Determine the [x, y] coordinate at the center of the cell enclosing the given text.  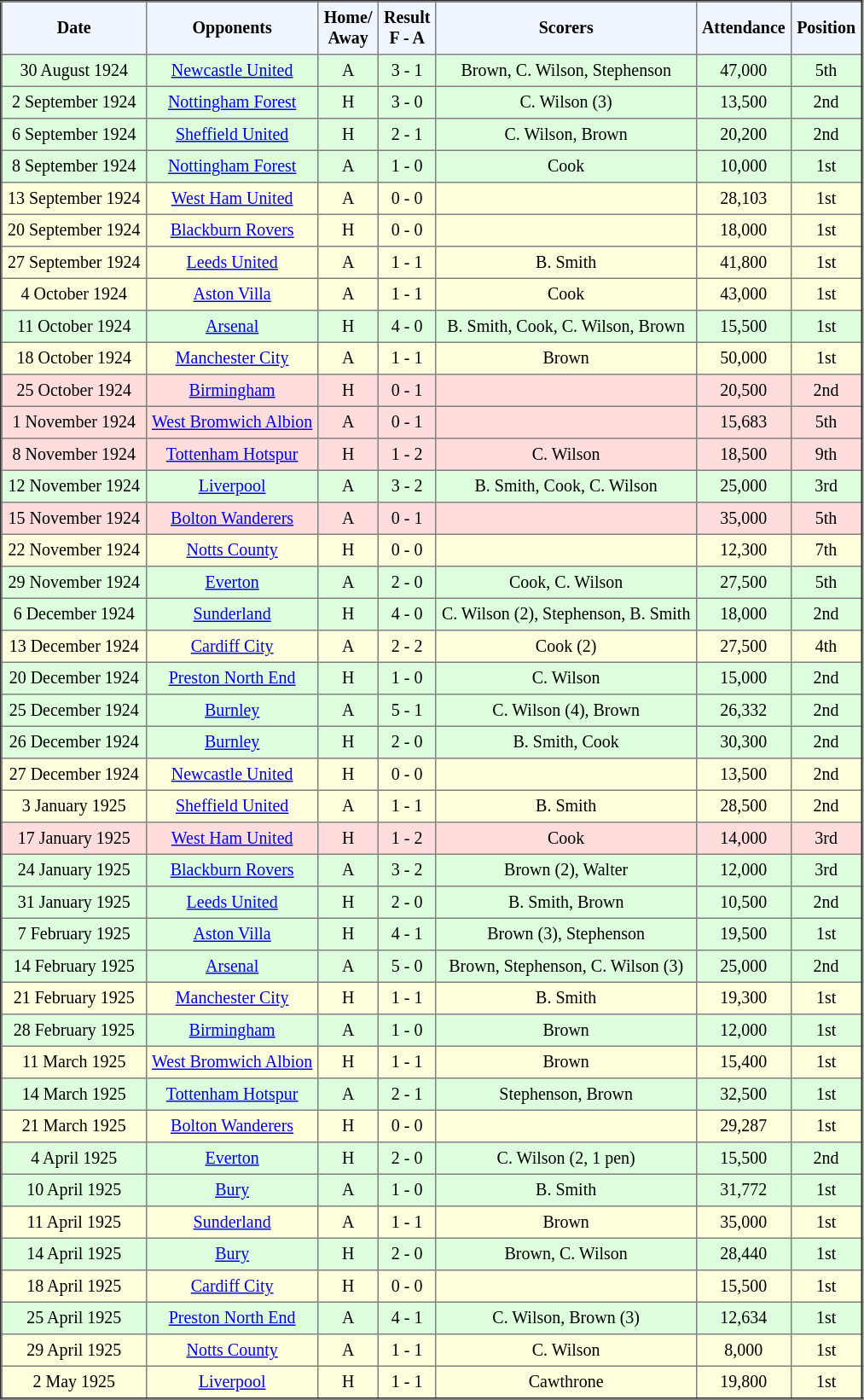
10,000 [744, 166]
4th [826, 647]
28,440 [744, 1254]
20 September 1924 [74, 230]
4 April 1925 [74, 1159]
C. Wilson, Brown [566, 135]
1 November 1924 [74, 422]
32,500 [744, 1095]
27 September 1924 [74, 263]
15,683 [744, 422]
26 December 1924 [74, 742]
8 November 1924 [74, 455]
3 January 1925 [74, 806]
29 April 1925 [74, 1351]
B. Smith, Cook, C. Wilson [566, 486]
10,500 [744, 903]
13 September 1924 [74, 199]
C. Wilson, Brown (3) [566, 1318]
12,300 [744, 550]
Opponents [232, 28]
Scorers [566, 28]
19,800 [744, 1382]
2 - 2 [407, 647]
31 January 1925 [74, 903]
14 March 1925 [74, 1095]
11 March 1925 [74, 1062]
50,000 [744, 358]
31,772 [744, 1190]
25 October 1924 [74, 391]
24 January 1925 [74, 870]
4 October 1924 [74, 294]
20 December 1924 [74, 678]
14,000 [744, 839]
41,800 [744, 263]
28,103 [744, 199]
Home/Away [348, 28]
47,000 [744, 71]
C. Wilson (2, 1 pen) [566, 1159]
18 April 1925 [74, 1287]
Brown (2), Walter [566, 870]
B. Smith, Brown [566, 903]
17 January 1925 [74, 839]
11 October 1924 [74, 327]
6 December 1924 [74, 614]
2 September 1924 [74, 102]
B. Smith, Cook, C. Wilson, Brown [566, 327]
Cook (2) [566, 647]
7th [826, 550]
Brown (3), Stephenson [566, 934]
19,300 [744, 998]
12 November 1924 [74, 486]
22 November 1924 [74, 550]
28 February 1925 [74, 1031]
B. Smith, Cook [566, 742]
29,287 [744, 1126]
Brown, C. Wilson, Stephenson [566, 71]
2 May 1925 [74, 1382]
15,000 [744, 678]
19,500 [744, 934]
C. Wilson (3) [566, 102]
5 - 0 [407, 967]
Attendance [744, 28]
20,500 [744, 391]
25 December 1924 [74, 711]
14 April 1925 [74, 1254]
25 April 1925 [74, 1318]
29 November 1924 [74, 583]
27 December 1924 [74, 775]
43,000 [744, 294]
Cook, C. Wilson [566, 583]
6 September 1924 [74, 135]
9th [826, 455]
18 October 1924 [74, 358]
21 March 1925 [74, 1126]
3 - 0 [407, 102]
Position [826, 28]
Brown, Stephenson, C. Wilson (3) [566, 967]
13 December 1924 [74, 647]
Stephenson, Brown [566, 1095]
26,332 [744, 711]
3 - 1 [407, 71]
30,300 [744, 742]
5 - 1 [407, 711]
11 April 1925 [74, 1223]
14 February 1925 [74, 967]
8,000 [744, 1351]
20,200 [744, 135]
ResultF - A [407, 28]
Date [74, 28]
15,400 [744, 1062]
C. Wilson (4), Brown [566, 711]
12,634 [744, 1318]
Brown, C. Wilson [566, 1254]
C. Wilson (2), Stephenson, B. Smith [566, 614]
8 September 1924 [74, 166]
30 August 1924 [74, 71]
21 February 1925 [74, 998]
28,500 [744, 806]
18,500 [744, 455]
15 November 1924 [74, 519]
7 February 1925 [74, 934]
10 April 1925 [74, 1190]
Cawthrone [566, 1382]
